Extract the (x, y) coordinate from the center of the cell holding the provided text.  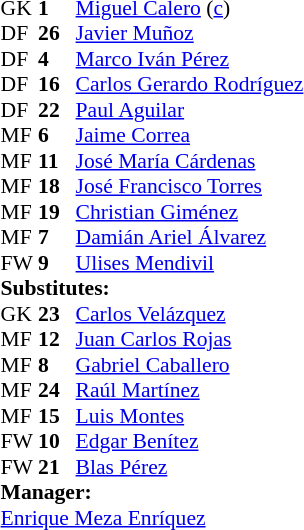
Paul Aguilar (190, 110)
Carlos Gerardo Rodríguez (190, 85)
4 (57, 59)
Javier Muñoz (190, 33)
Damián Ariel Álvarez (190, 237)
Substitutes: (152, 289)
José Francisco Torres (190, 187)
10 (57, 441)
Gabriel Caballero (190, 365)
6 (57, 135)
Marco Iván Pérez (190, 59)
GK (20, 314)
23 (57, 314)
24 (57, 391)
Juan Carlos Rojas (190, 339)
Blas Pérez (190, 467)
12 (57, 339)
Jaime Correa (190, 135)
José María Cárdenas (190, 161)
Manager: (152, 493)
Ulises Mendivil (190, 263)
Edgar Benítez (190, 441)
21 (57, 467)
Raúl Martínez (190, 391)
8 (57, 365)
16 (57, 85)
Christian Giménez (190, 212)
15 (57, 416)
26 (57, 33)
11 (57, 161)
Carlos Velázquez (190, 314)
19 (57, 212)
22 (57, 110)
18 (57, 187)
7 (57, 237)
Luis Montes (190, 416)
9 (57, 263)
